Identify which cell holds the provided text, then report its (x, y) central coordinate. 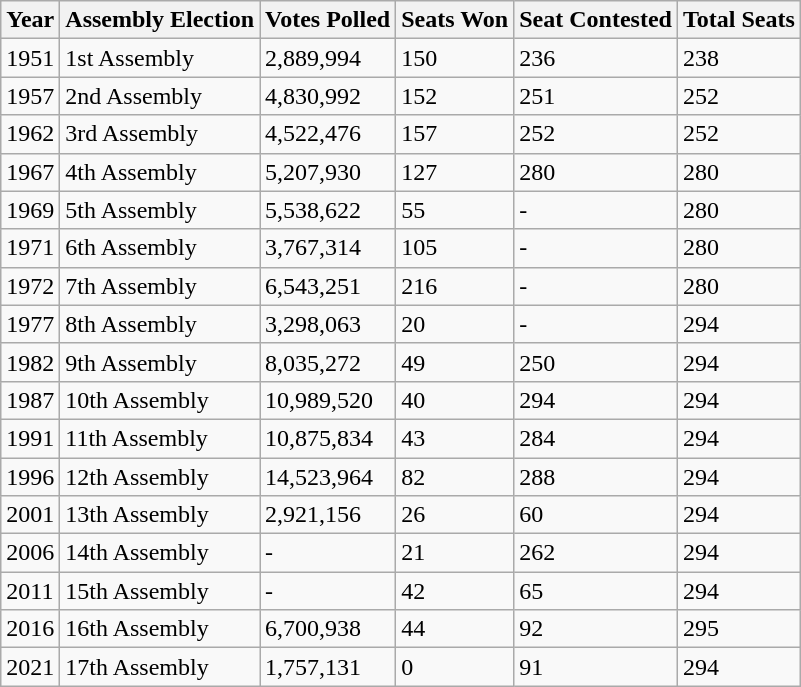
Total Seats (738, 20)
6th Assembly (160, 248)
1969 (30, 210)
Assembly Election (160, 20)
251 (596, 96)
21 (455, 553)
1977 (30, 324)
1967 (30, 172)
26 (455, 515)
12th Assembly (160, 477)
1951 (30, 58)
1972 (30, 286)
55 (455, 210)
65 (596, 591)
14,523,964 (328, 477)
150 (455, 58)
1,757,131 (328, 667)
1991 (30, 438)
288 (596, 477)
238 (738, 58)
1996 (30, 477)
250 (596, 362)
2021 (30, 667)
6,543,251 (328, 286)
2,921,156 (328, 515)
13th Assembly (160, 515)
216 (455, 286)
2011 (30, 591)
91 (596, 667)
1987 (30, 400)
40 (455, 400)
Votes Polled (328, 20)
Year (30, 20)
157 (455, 134)
60 (596, 515)
0 (455, 667)
43 (455, 438)
2016 (30, 629)
8,035,272 (328, 362)
49 (455, 362)
11th Assembly (160, 438)
6,700,938 (328, 629)
42 (455, 591)
8th Assembly (160, 324)
5th Assembly (160, 210)
9th Assembly (160, 362)
16th Assembly (160, 629)
10,875,834 (328, 438)
3,298,063 (328, 324)
1982 (30, 362)
2006 (30, 553)
4,830,992 (328, 96)
2,889,994 (328, 58)
92 (596, 629)
1957 (30, 96)
20 (455, 324)
3rd Assembly (160, 134)
15th Assembly (160, 591)
3,767,314 (328, 248)
5,538,622 (328, 210)
1st Assembly (160, 58)
82 (455, 477)
4th Assembly (160, 172)
127 (455, 172)
14th Assembly (160, 553)
1971 (30, 248)
10,989,520 (328, 400)
2001 (30, 515)
4,522,476 (328, 134)
17th Assembly (160, 667)
44 (455, 629)
152 (455, 96)
5,207,930 (328, 172)
262 (596, 553)
1962 (30, 134)
295 (738, 629)
105 (455, 248)
10th Assembly (160, 400)
284 (596, 438)
Seat Contested (596, 20)
2nd Assembly (160, 96)
236 (596, 58)
Seats Won (455, 20)
7th Assembly (160, 286)
